Capture the cell that displays the provided text and extract its [x, y] central coordinate. 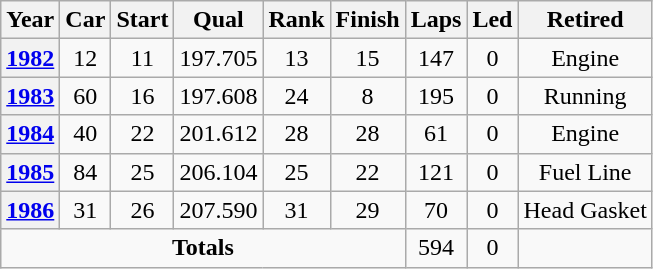
1984 [30, 134]
12 [86, 58]
594 [436, 248]
Fuel Line [585, 172]
197.705 [218, 58]
15 [368, 58]
Qual [218, 20]
Start [142, 20]
61 [436, 134]
16 [142, 96]
1983 [30, 96]
Totals [203, 248]
Running [585, 96]
11 [142, 58]
195 [436, 96]
147 [436, 58]
29 [368, 210]
121 [436, 172]
70 [436, 210]
Rank [296, 20]
Head Gasket [585, 210]
40 [86, 134]
Finish [368, 20]
197.608 [218, 96]
13 [296, 58]
206.104 [218, 172]
26 [142, 210]
Led [492, 20]
Year [30, 20]
1986 [30, 210]
1985 [30, 172]
1982 [30, 58]
84 [86, 172]
207.590 [218, 210]
Retired [585, 20]
Car [86, 20]
24 [296, 96]
201.612 [218, 134]
60 [86, 96]
Laps [436, 20]
8 [368, 96]
